Search for the cell housing the specified text and yield its (X, Y) center coordinate. 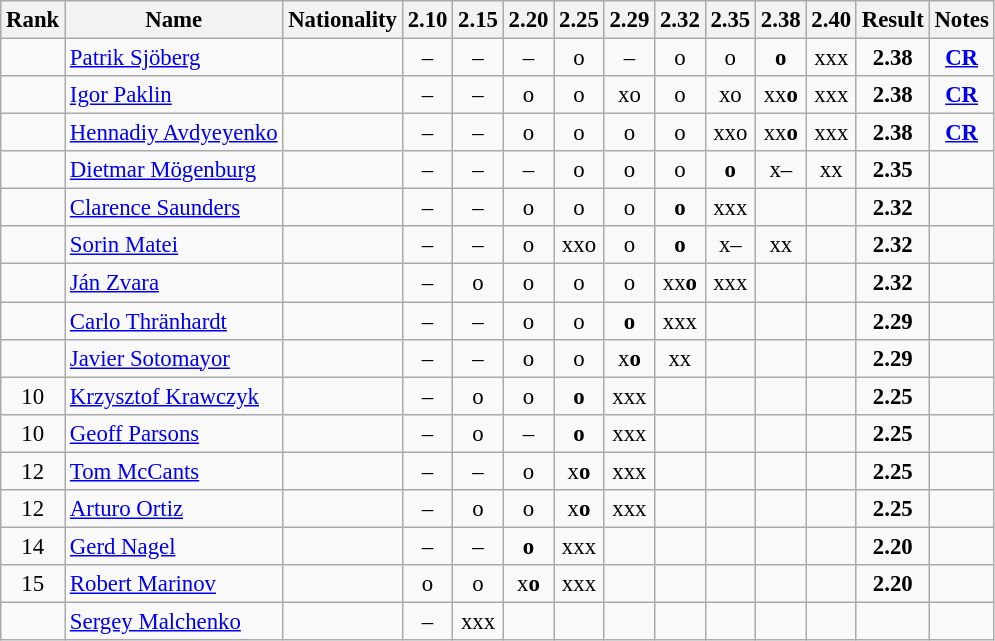
Carlo Thränhardt (174, 321)
Dietmar Mögenburg (174, 170)
Igor Paklin (174, 95)
Hennadiy Avdyeyenko (174, 133)
Krzysztof Krawczyk (174, 396)
Geoff Parsons (174, 433)
Rank (33, 20)
Notes (962, 20)
Gerd Nagel (174, 546)
Result (892, 20)
Arturo Ortiz (174, 509)
Name (174, 20)
Javier Sotomayor (174, 358)
15 (33, 584)
Clarence Saunders (174, 208)
Sorin Matei (174, 245)
Ján Zvara (174, 283)
Patrik Sjöberg (174, 58)
Robert Marinov (174, 584)
2.40 (831, 20)
Sergey Malchenko (174, 621)
Nationality (342, 20)
Tom McCants (174, 471)
14 (33, 546)
2.10 (427, 20)
2.15 (478, 20)
